Locate the cell with the specified text and output its (x, y) center coordinate. 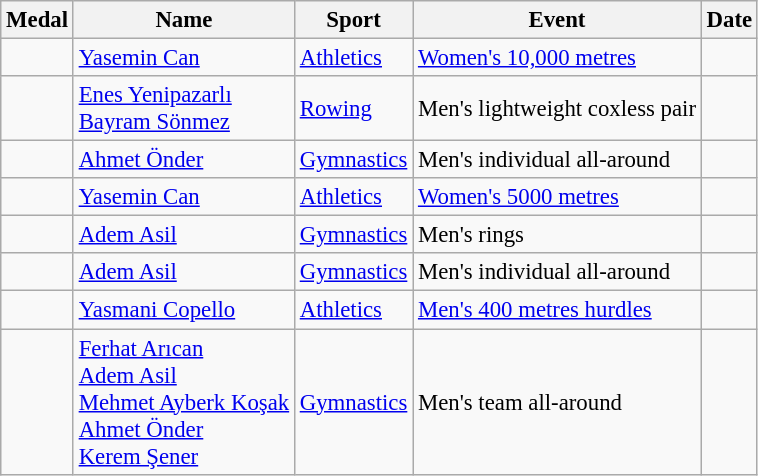
Sport (353, 20)
Men's lightweight coxless pair (558, 108)
Women's 10,000 metres (558, 58)
Rowing (353, 108)
Men's team all-around (558, 402)
Medal (38, 20)
Ahmet Önder (184, 160)
Men's rings (558, 235)
Ferhat ArıcanAdem AsilMehmet Ayberk KoşakAhmet ÖnderKerem Şener (184, 402)
Event (558, 20)
Men's 400 metres hurdles (558, 310)
Date (729, 20)
Women's 5000 metres (558, 197)
Name (184, 20)
Enes YenipazarlıBayram Sönmez (184, 108)
Yasmani Copello (184, 310)
